Output the [x, y] coordinate of the center of the cell containing the given text.  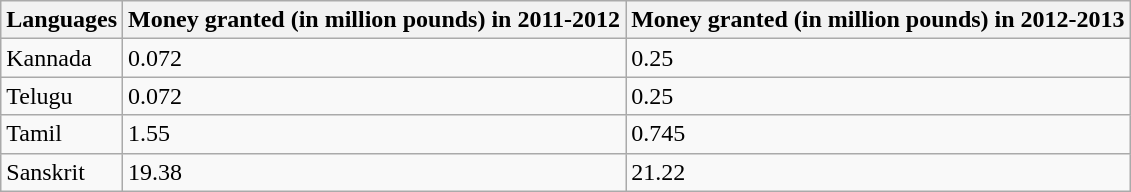
Tamil [62, 134]
1.55 [374, 134]
19.38 [374, 172]
Money granted (in million pounds) in 2011-2012 [374, 20]
0.745 [878, 134]
Kannada [62, 58]
Telugu [62, 96]
Languages [62, 20]
Sanskrit [62, 172]
21.22 [878, 172]
Money granted (in million pounds) in 2012-2013 [878, 20]
